Identify which cell holds the provided text, then report its [x, y] central coordinate. 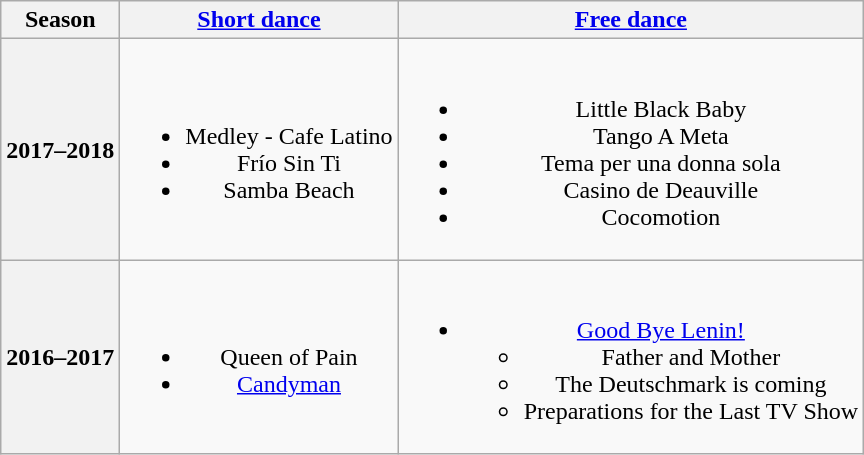
2016–2017 [60, 357]
Free dance [630, 20]
Little Black Baby Tango A Meta Tema per una donna sola Casino de Deauville Cocomotion [630, 150]
Short dance [259, 20]
Queen of Pain Candyman [259, 357]
Good Bye Lenin! Father and MotherThe Deutschmark is comingPreparations for the Last TV Show [630, 357]
Medley - Cafe Latino Frío Sin Ti Samba Beach [259, 150]
Season [60, 20]
2017–2018 [60, 150]
